Return the [x, y] coordinate for the center point of the cell that contains the specified text.  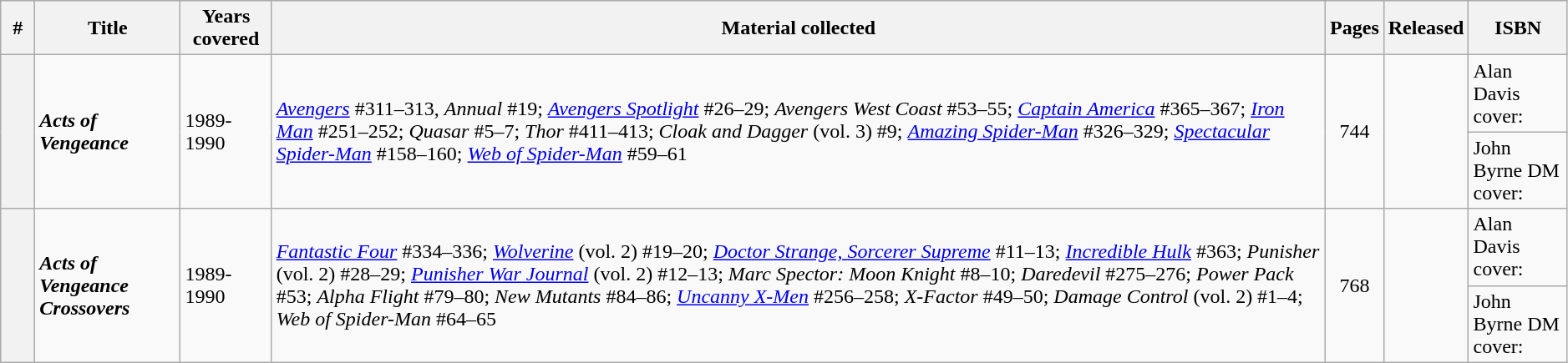
ISBN [1518, 28]
Material collected [799, 28]
768 [1355, 285]
Pages [1355, 28]
Acts of Vengeance [108, 132]
Years covered [226, 28]
Title [108, 28]
Acts of Vengeance Crossovers [108, 285]
Released [1426, 28]
744 [1355, 132]
# [18, 28]
